Locate the cell with the specified text and output its (X, Y) center coordinate. 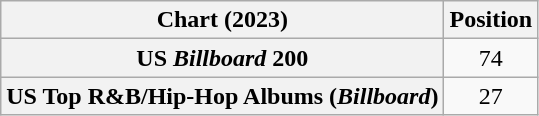
Chart (2023) (222, 20)
US Top R&B/Hip-Hop Albums (Billboard) (222, 96)
US Billboard 200 (222, 58)
Position (491, 20)
74 (491, 58)
27 (491, 96)
